Search for the cell housing the specified text and yield its (x, y) center coordinate. 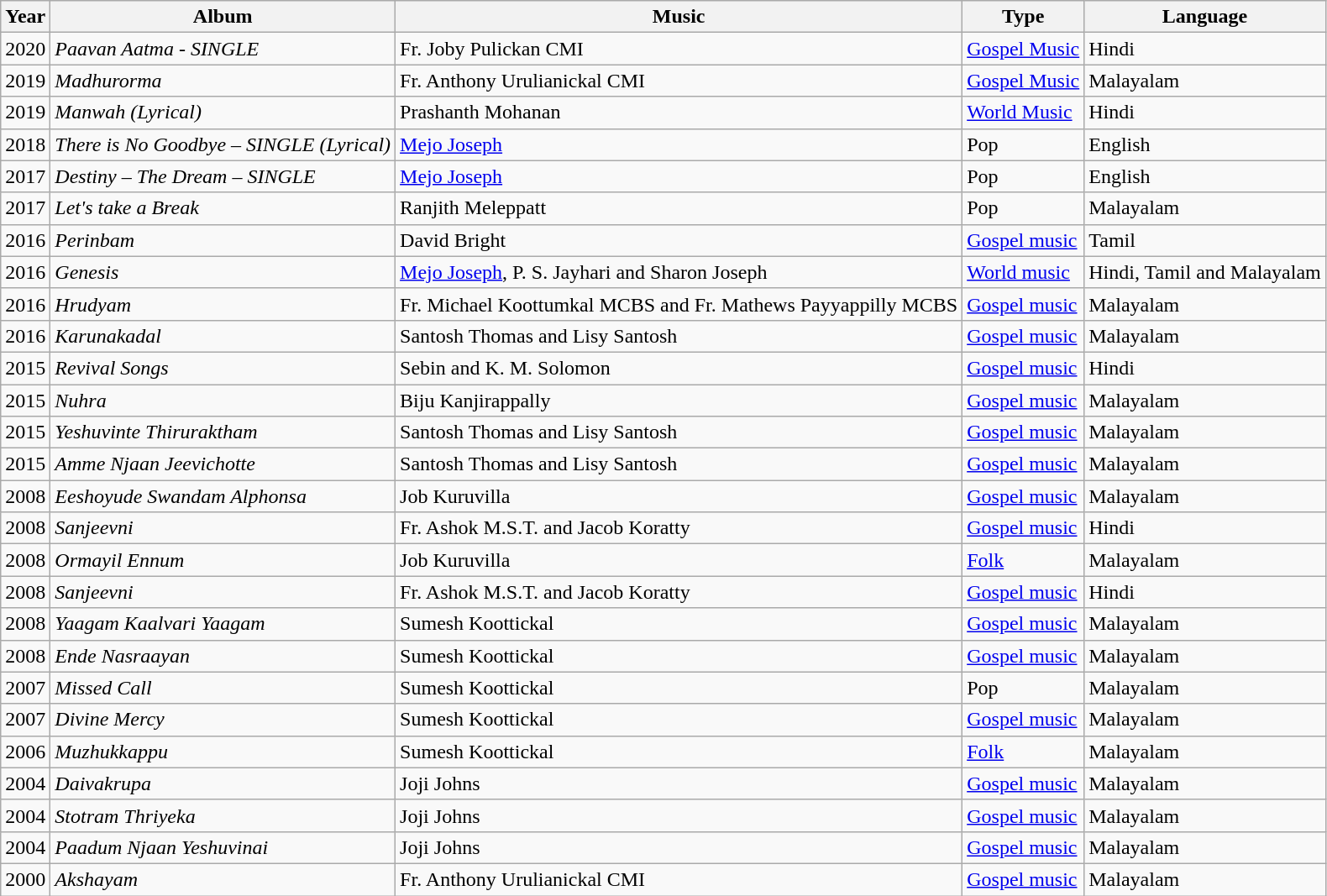
David Bright (679, 240)
Language (1205, 17)
2018 (25, 144)
Manwah (Lyrical) (223, 113)
Music (679, 17)
Ende Nasraayan (223, 656)
Prashanth Mohanan (679, 113)
Fr. Joby Pulickan CMI (679, 49)
Tamil (1205, 240)
Genesis (223, 272)
Divine Mercy (223, 720)
Mejo Joseph, P. S. Jayhari and Sharon Joseph (679, 272)
Yaagam Kaalvari Yaagam (223, 624)
Biju Kanjirappally (679, 401)
Hrudyam (223, 304)
Missed Call (223, 688)
Stotram Thriyeka (223, 815)
2020 (25, 49)
Muzhukkappu (223, 752)
Ormayil Ennum (223, 560)
Perinbam (223, 240)
Ranjith Meleppatt (679, 208)
Destiny – The Dream – SINGLE (223, 176)
Eeshoyude Swandam Alphonsa (223, 496)
Yeshuvinte Thiruraktham (223, 432)
Fr. Michael Koottumkal MCBS and Fr. Mathews Payyappilly MCBS (679, 304)
Madhurorma (223, 81)
There is No Goodbye – SINGLE (Lyrical) (223, 144)
Karunakadal (223, 336)
Nuhra (223, 401)
2000 (25, 879)
Revival Songs (223, 368)
Let's take a Break (223, 208)
Amme Njaan Jeevichotte (223, 464)
Album (223, 17)
Sebin and K. M. Solomon (679, 368)
2006 (25, 752)
Hindi, Tamil and Malayalam (1205, 272)
Daivakrupa (223, 783)
World Music (1023, 113)
Paavan Aatma - SINGLE (223, 49)
Type (1023, 17)
Akshayam (223, 879)
Year (25, 17)
World music (1023, 272)
Paadum Njaan Yeshuvinai (223, 847)
